From the cell containing the given text, extract its center point as (X, Y) coordinate. 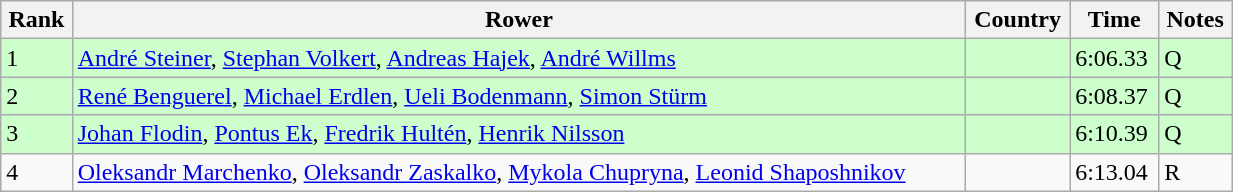
R (1196, 172)
Time (1114, 20)
Oleksandr Marchenko, Oleksandr Zaskalko, Mykola Chupryna, Leonid Shaposhnikov (518, 172)
René Benguerel, Michael Erdlen, Ueli Bodenmann, Simon Stürm (518, 96)
Notes (1196, 20)
1 (36, 58)
Rank (36, 20)
6:13.04 (1114, 172)
6:08.37 (1114, 96)
André Steiner, Stephan Volkert, Andreas Hajek, André Willms (518, 58)
Johan Flodin, Pontus Ek, Fredrik Hultén, Henrik Nilsson (518, 134)
4 (36, 172)
Rower (518, 20)
Country (1018, 20)
2 (36, 96)
6:06.33 (1114, 58)
6:10.39 (1114, 134)
3 (36, 134)
